Output the (x, y) coordinate of the center of the cell containing the given text.  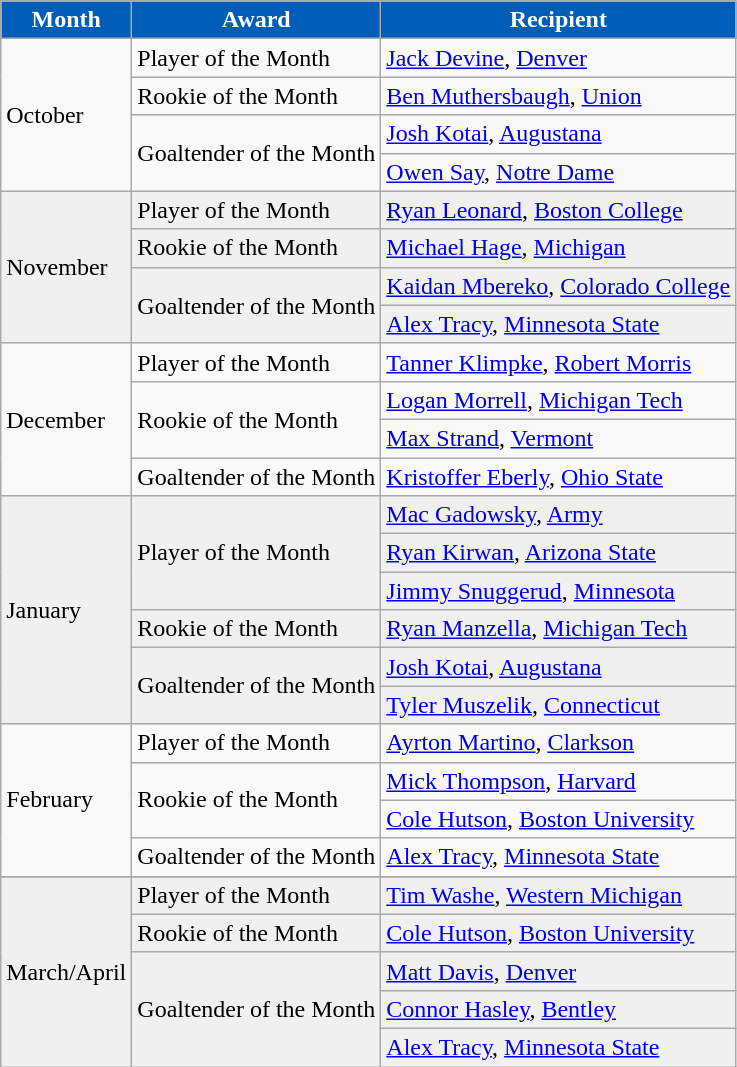
Month (66, 20)
October (66, 115)
Connor Hasley, Bentley (558, 1009)
Ryan Kirwan, Arizona State (558, 553)
Ryan Leonard, Boston College (558, 210)
November (66, 267)
Max Strand, Vermont (558, 438)
March/April (66, 971)
Kristoffer Eberly, Ohio State (558, 477)
Ben Muthersbaugh, Union (558, 96)
December (66, 419)
Recipient (558, 20)
Logan Morrell, Michigan Tech (558, 400)
Matt Davis, Denver (558, 971)
Kaidan Mbereko, Colorado College (558, 286)
Michael Hage, Michigan (558, 248)
Tyler Muszelik, Connecticut (558, 705)
Tim Washe, Western Michigan (558, 895)
Jack Devine, Denver (558, 58)
January (66, 610)
Award (256, 20)
February (66, 800)
Mac Gadowsky, Army (558, 515)
Mick Thompson, Harvard (558, 781)
Ayrton Martino, Clarkson (558, 743)
Tanner Klimpke, Robert Morris (558, 362)
Jimmy Snuggerud, Minnesota (558, 591)
Ryan Manzella, Michigan Tech (558, 629)
Owen Say, Notre Dame (558, 172)
